Capture the cell that displays the provided text and extract its [x, y] central coordinate. 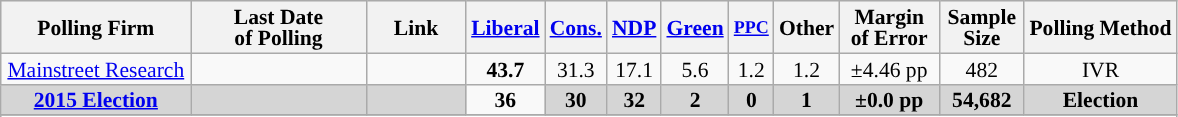
30 [576, 100]
Cons. [576, 27]
Marginof Error [889, 27]
31.3 [576, 68]
±4.46 pp [889, 68]
0 [752, 100]
Mainstreet Research [96, 68]
Link [416, 27]
36 [505, 100]
Election [1100, 100]
Polling Firm [96, 27]
Other [806, 27]
NDP [634, 27]
2 [694, 100]
2015 Election [96, 100]
PPC [752, 27]
Green [694, 27]
Last Dateof Polling [278, 27]
±0.0 pp [889, 100]
43.7 [505, 68]
17.1 [634, 68]
SampleSize [982, 27]
5.6 [694, 68]
Polling Method [1100, 27]
Liberal [505, 27]
54,682 [982, 100]
IVR [1100, 68]
482 [982, 68]
1 [806, 100]
32 [634, 100]
